From the cell containing the given text, extract its center point as [X, Y] coordinate. 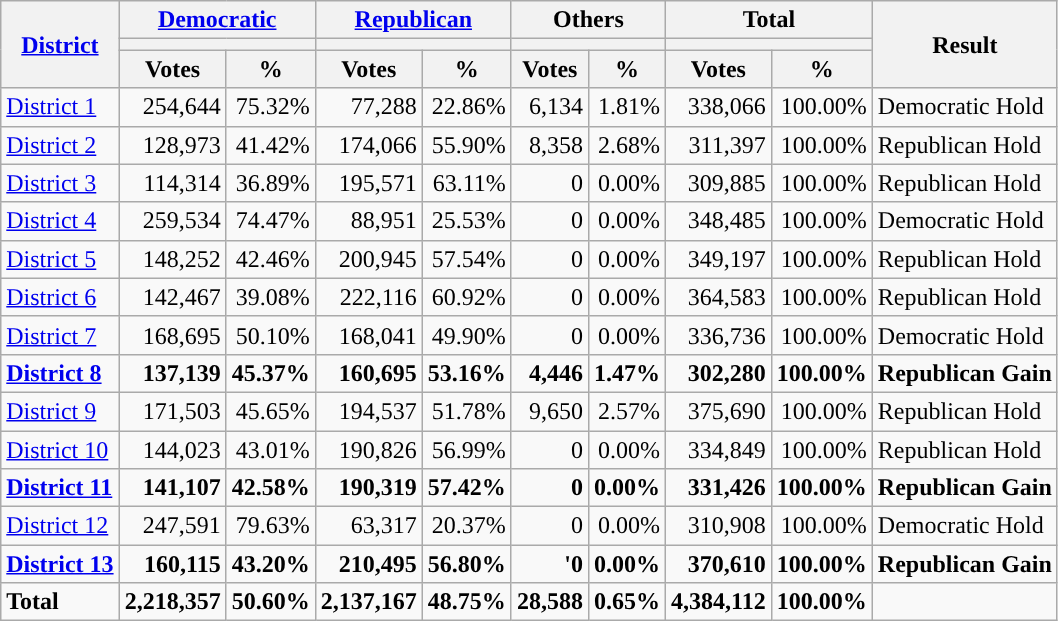
195,571 [368, 183]
District [60, 44]
District 7 [60, 335]
53.16% [466, 373]
48.75% [466, 602]
51.78% [466, 411]
148,252 [172, 259]
200,945 [368, 259]
25.53% [466, 221]
79.63% [270, 526]
114,314 [172, 183]
4,384,112 [718, 602]
District 12 [60, 526]
9,650 [550, 411]
District 8 [60, 373]
'0 [550, 564]
50.60% [270, 602]
Result [964, 44]
88,951 [368, 221]
311,397 [718, 145]
74.47% [270, 221]
190,319 [368, 488]
2.68% [626, 145]
2.57% [626, 411]
75.32% [270, 107]
District 6 [60, 297]
42.58% [270, 488]
141,107 [172, 488]
137,139 [172, 373]
District 10 [60, 449]
77,288 [368, 107]
District 3 [60, 183]
36.89% [270, 183]
District 13 [60, 564]
56.80% [466, 564]
Republican [413, 20]
349,197 [718, 259]
District 9 [60, 411]
1.81% [626, 107]
63,317 [368, 526]
42.46% [270, 259]
247,591 [172, 526]
364,583 [718, 297]
49.90% [466, 335]
128,973 [172, 145]
39.08% [270, 297]
259,534 [172, 221]
310,908 [718, 526]
0.65% [626, 602]
43.01% [270, 449]
57.54% [466, 259]
375,690 [718, 411]
160,115 [172, 564]
6,134 [550, 107]
55.90% [466, 145]
194,537 [368, 411]
2,218,357 [172, 602]
2,137,167 [368, 602]
174,066 [368, 145]
41.42% [270, 145]
District 11 [60, 488]
20.37% [466, 526]
1.47% [626, 373]
338,066 [718, 107]
160,695 [368, 373]
144,023 [172, 449]
331,426 [718, 488]
43.20% [270, 564]
370,610 [718, 564]
210,495 [368, 564]
50.10% [270, 335]
District 5 [60, 259]
168,695 [172, 335]
45.65% [270, 411]
22.86% [466, 107]
District 1 [60, 107]
254,644 [172, 107]
222,116 [368, 297]
63.11% [466, 183]
334,849 [718, 449]
336,736 [718, 335]
Democratic [217, 20]
4,446 [550, 373]
302,280 [718, 373]
309,885 [718, 183]
168,041 [368, 335]
45.37% [270, 373]
60.92% [466, 297]
348,485 [718, 221]
190,826 [368, 449]
56.99% [466, 449]
8,358 [550, 145]
District 2 [60, 145]
28,588 [550, 602]
171,503 [172, 411]
Others [588, 20]
142,467 [172, 297]
District 4 [60, 221]
57.42% [466, 488]
